Capture the cell that displays the provided text and extract its (X, Y) central coordinate. 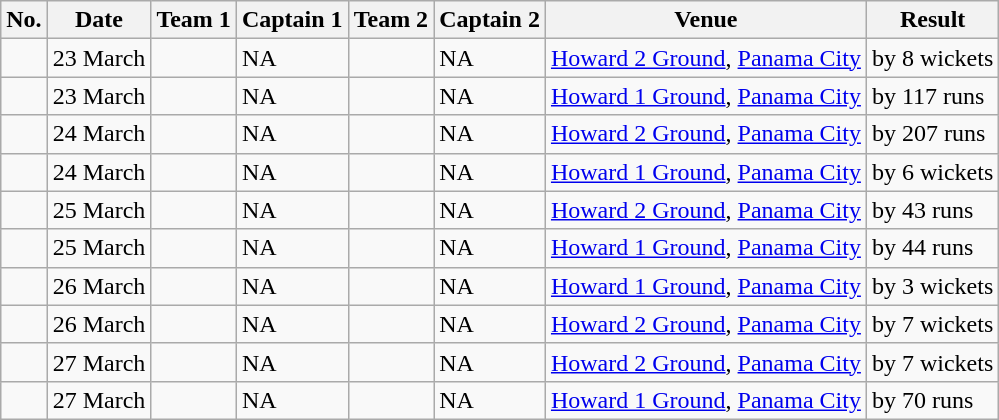
by 207 runs (932, 134)
Date (99, 20)
Result (932, 20)
by 70 runs (932, 400)
No. (24, 20)
by 44 runs (932, 248)
Venue (706, 20)
by 6 wickets (932, 172)
Team 2 (391, 20)
Team 1 (194, 20)
by 8 wickets (932, 58)
Captain 1 (292, 20)
by 3 wickets (932, 286)
by 117 runs (932, 96)
Captain 2 (490, 20)
by 43 runs (932, 210)
